Identify which cell holds the provided text, then report its (X, Y) central coordinate. 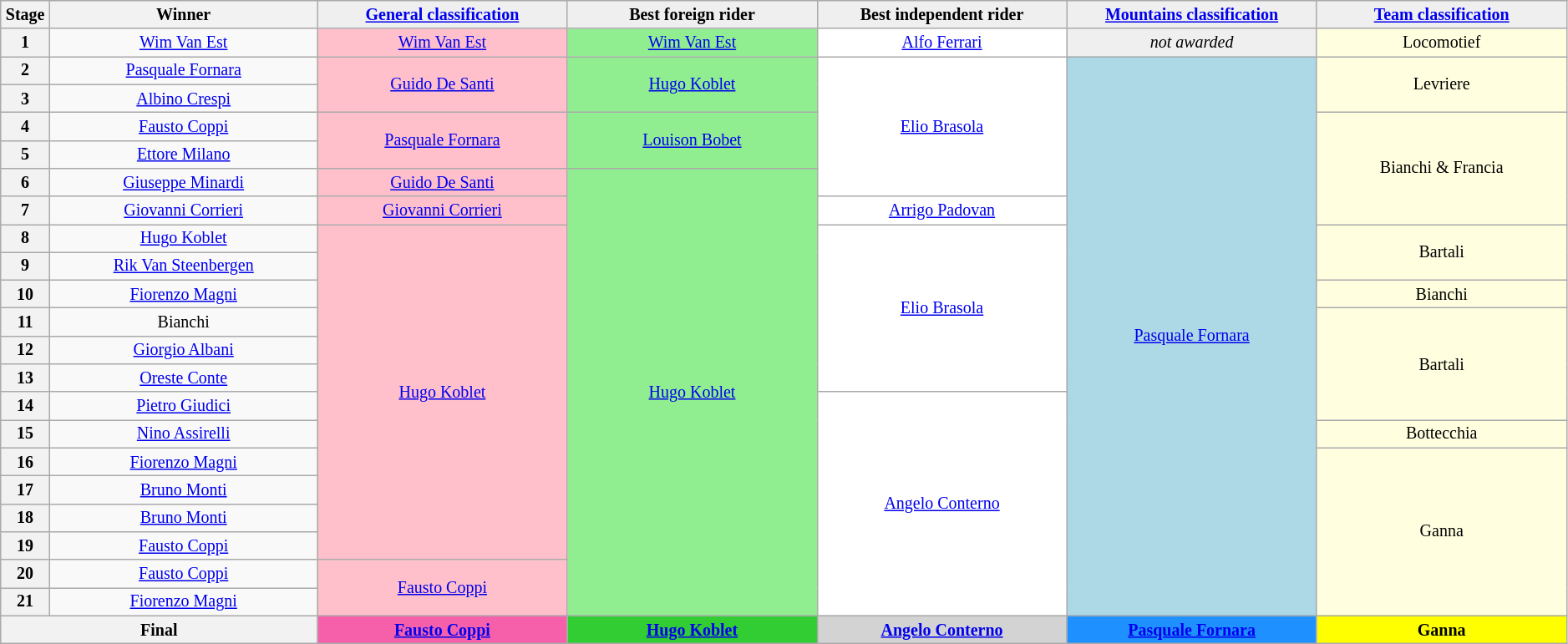
5 (25, 154)
Louison Bobet (692, 140)
Bottecchia (1442, 434)
Stage (25, 15)
Locomotief (1442, 43)
Giuseppe Minardi (183, 182)
21 (25, 601)
19 (25, 546)
18 (25, 518)
Mountains classification (1191, 15)
2 (25, 70)
10 (25, 294)
Levriere (1442, 85)
3 (25, 99)
Best foreign rider (692, 15)
1 (25, 43)
Nino Assirelli (183, 434)
Arrigo Padovan (942, 210)
6 (25, 182)
Pietro Giudici (183, 406)
13 (25, 378)
20 (25, 573)
Team classification (1442, 15)
12 (25, 351)
Alfo Ferrari (942, 43)
Ettore Milano (183, 154)
Rik Van Steenbergen (183, 266)
7 (25, 210)
General classification (443, 15)
15 (25, 434)
Bianchi & Francia (1442, 169)
Winner (183, 15)
Oreste Conte (183, 378)
17 (25, 489)
8 (25, 239)
Best independent rider (942, 15)
Giorgio Albani (183, 351)
11 (25, 322)
Albino Crespi (183, 99)
16 (25, 463)
14 (25, 406)
9 (25, 266)
4 (25, 127)
Final (159, 630)
not awarded (1191, 43)
